Find where the given text appears and provide that cell's center as (x, y) coordinate. 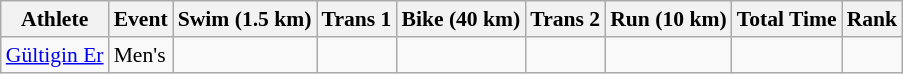
Total Time (787, 19)
Swim (1.5 km) (245, 19)
Event (141, 19)
Men's (141, 55)
Trans 1 (357, 19)
Bike (40 km) (460, 19)
Rank (872, 19)
Athlete (55, 19)
Gültigin Er (55, 55)
Trans 2 (565, 19)
Run (10 km) (668, 19)
